Determine the (x, y) coordinate at the center of the cell enclosing the given text.  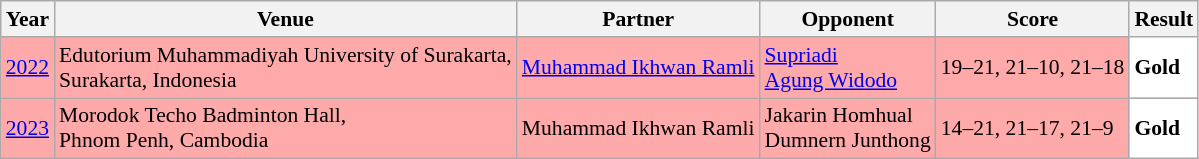
Score (1033, 19)
19–21, 21–10, 21–18 (1033, 68)
Jakarin Homhual Dumnern Junthong (848, 128)
Morodok Techo Badminton Hall,Phnom Penh, Cambodia (286, 128)
2023 (28, 128)
Venue (286, 19)
Edutorium Muhammadiyah University of Surakarta,Surakarta, Indonesia (286, 68)
Result (1164, 19)
Year (28, 19)
14–21, 21–17, 21–9 (1033, 128)
2022 (28, 68)
Partner (638, 19)
Supriadi Agung Widodo (848, 68)
Opponent (848, 19)
